Provide the (x, y) coordinate of the cell's center where the given text is located.  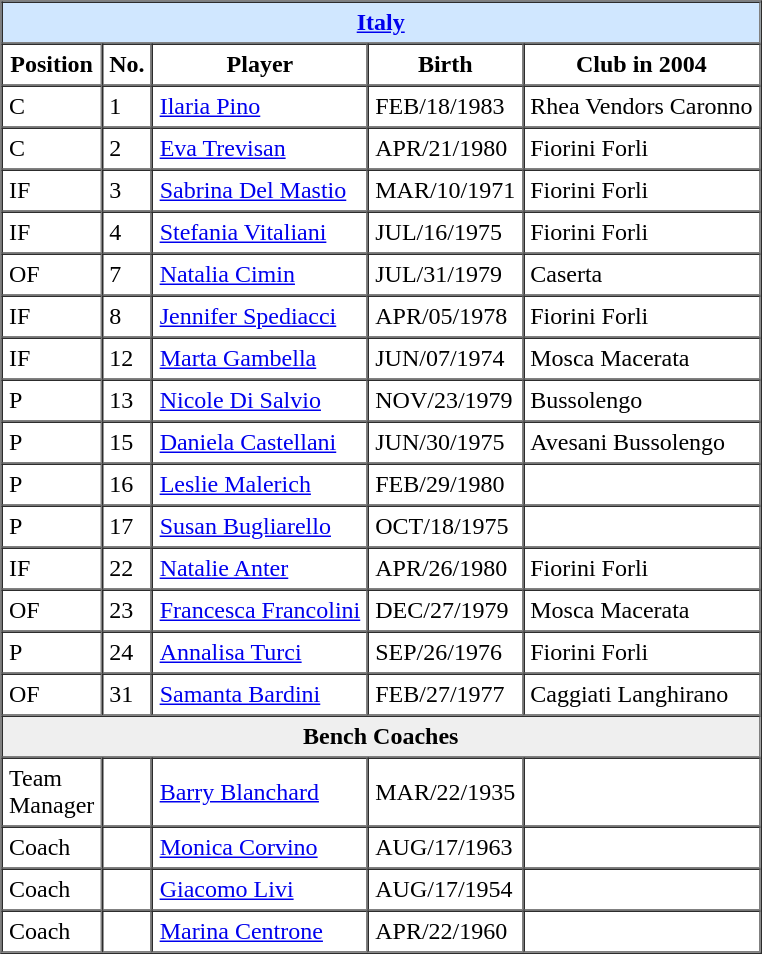
Francesca Francolini (260, 611)
22 (127, 569)
Susan Bugliarello (260, 527)
APR/05/1978 (446, 317)
APR/26/1980 (446, 569)
Rhea Vendors Caronno (642, 107)
Bussolengo (642, 401)
24 (127, 653)
Birth (446, 65)
17 (127, 527)
Marta Gambella (260, 359)
OCT/18/1975 (446, 527)
2 (127, 149)
Annalisa Turci (260, 653)
Bench Coaches (381, 737)
JUN/07/1974 (446, 359)
Marina Centrone (260, 931)
SEP/26/1976 (446, 653)
Natalie Anter (260, 569)
Stefania Vitaliani (260, 233)
Club in 2004 (642, 65)
Jennifer Spediacci (260, 317)
Position (52, 65)
NOV/23/1979 (446, 401)
Giacomo Livi (260, 889)
Player (260, 65)
13 (127, 401)
Sabrina Del Mastio (260, 191)
12 (127, 359)
Leslie Malerich (260, 485)
JUN/30/1975 (446, 443)
3 (127, 191)
Italy (381, 23)
Monica Corvino (260, 847)
DEC/27/1979 (446, 611)
Caserta (642, 275)
AUG/17/1954 (446, 889)
JUL/16/1975 (446, 233)
Samanta Bardini (260, 695)
Team Manager (52, 792)
FEB/29/1980 (446, 485)
AUG/17/1963 (446, 847)
FEB/27/1977 (446, 695)
16 (127, 485)
23 (127, 611)
APR/21/1980 (446, 149)
Eva Trevisan (260, 149)
1 (127, 107)
Daniela Castellani (260, 443)
MAR/10/1971 (446, 191)
31 (127, 695)
Natalia Cimin (260, 275)
8 (127, 317)
Caggiati Langhirano (642, 695)
JUL/31/1979 (446, 275)
15 (127, 443)
No. (127, 65)
Avesani Bussolengo (642, 443)
MAR/22/1935 (446, 792)
Barry Blanchard (260, 792)
Ilaria Pino (260, 107)
Nicole Di Salvio (260, 401)
APR/22/1960 (446, 931)
FEB/18/1983 (446, 107)
4 (127, 233)
7 (127, 275)
